Find where the given text appears and provide that cell's center as [x, y] coordinate. 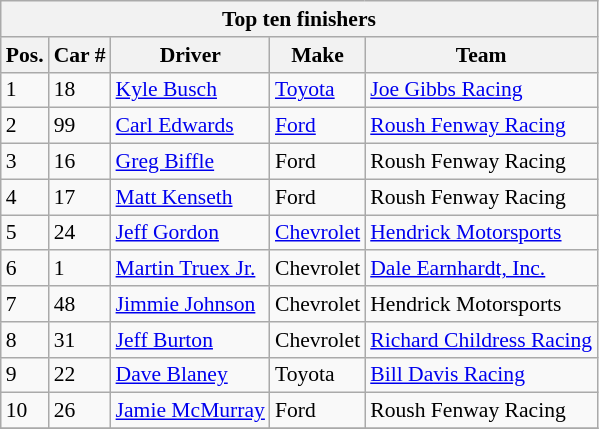
Jimmie Johnson [190, 304]
Dave Blaney [190, 375]
6 [25, 269]
Kyle Busch [190, 90]
Make [318, 55]
4 [25, 197]
Bill Davis Racing [481, 375]
Richard Childress Racing [481, 340]
99 [80, 126]
Carl Edwards [190, 126]
16 [80, 162]
Martin Truex Jr. [190, 269]
3 [25, 162]
24 [80, 233]
2 [25, 126]
Dale Earnhardt, Inc. [481, 269]
18 [80, 90]
26 [80, 411]
31 [80, 340]
Jeff Burton [190, 340]
10 [25, 411]
7 [25, 304]
Pos. [25, 55]
Matt Kenseth [190, 197]
Jeff Gordon [190, 233]
9 [25, 375]
Top ten finishers [299, 19]
Greg Biffle [190, 162]
Car # [80, 55]
Jamie McMurray [190, 411]
5 [25, 233]
48 [80, 304]
Team [481, 55]
Joe Gibbs Racing [481, 90]
8 [25, 340]
Driver [190, 55]
22 [80, 375]
17 [80, 197]
